Provide the (X, Y) coordinate of the cell's center where the given text is located.  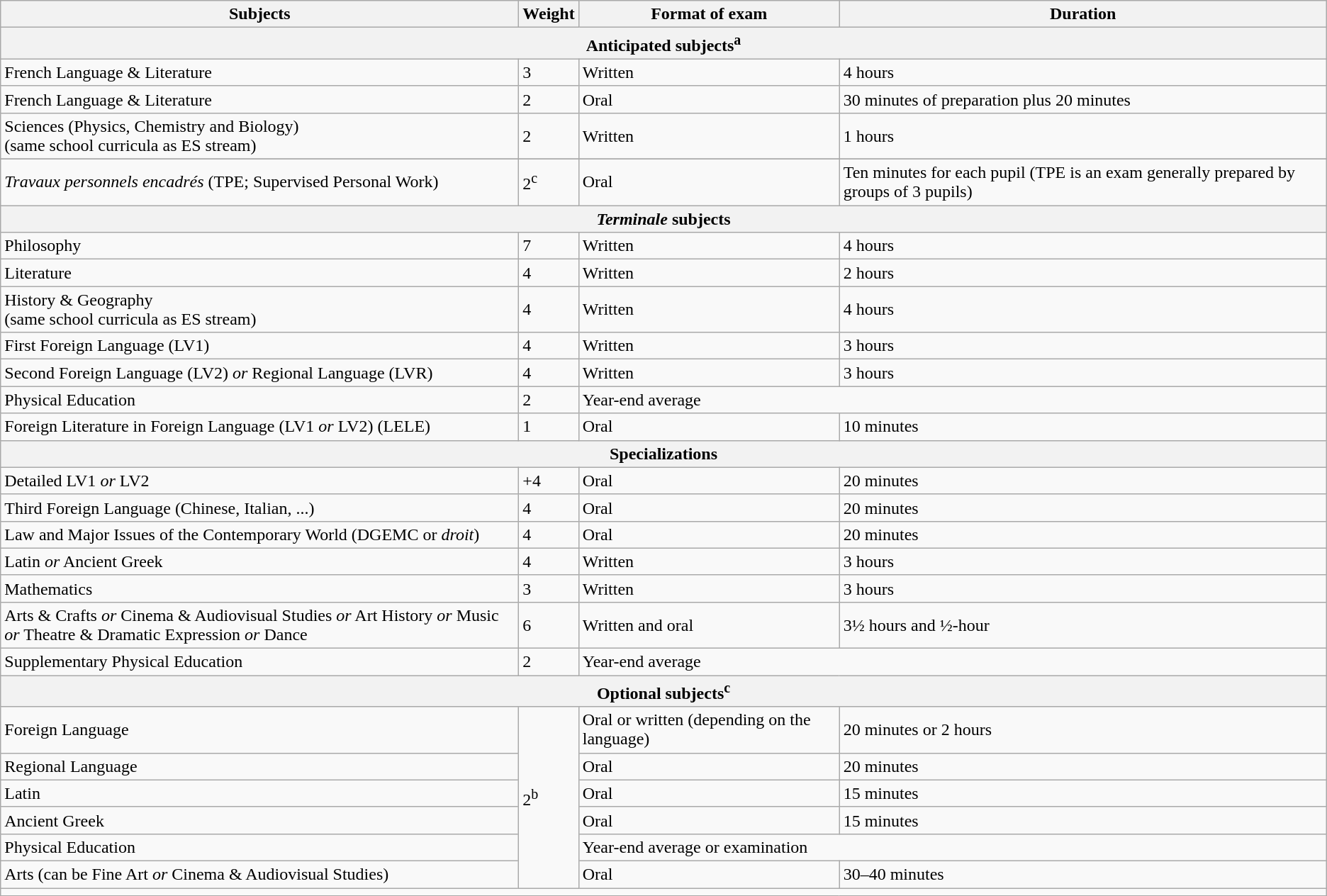
Subjects (259, 14)
Regional Language (259, 766)
Sciences (Physics, Chemistry and Biology)(same school curricula as ES stream) (259, 136)
Foreign Language (259, 730)
Weight (549, 14)
Third Foreign Language (Chinese, Italian, ...) (259, 508)
Ten minutes for each pupil (TPE is an exam generally prepared by groups of 3 pupils) (1083, 183)
First Foreign Language (LV1) (259, 346)
2b (549, 797)
Written and oral (709, 625)
Philosophy (259, 246)
Foreign Literature in Foreign Language (LV1 or LV2) (LELE) (259, 427)
Duration (1083, 14)
30 minutes of preparation plus 20 minutes (1083, 99)
3½ hours and ½-hour (1083, 625)
Year-end average or examination (953, 847)
Supplementary Physical Education (259, 662)
Terminale subjects (663, 219)
10 minutes (1083, 427)
Arts (can be Fine Art or Cinema & Audiovisual Studies) (259, 874)
History & Geography(same school curricula as ES stream) (259, 309)
Travaux personnels encadrés (TPE; Supervised Personal Work) (259, 183)
Detailed LV1 or LV2 (259, 481)
Literature (259, 273)
7 (549, 246)
Latin or Ancient Greek (259, 561)
Anticipated subjectsa (663, 44)
Optional subjectsc (663, 692)
2c (549, 183)
Latin (259, 793)
20 minutes or 2 hours (1083, 730)
Specializations (663, 454)
Format of exam (709, 14)
Ancient Greek (259, 820)
Second Foreign Language (LV2) or Regional Language (LVR) (259, 373)
30–40 minutes (1083, 874)
1 (549, 427)
+4 (549, 481)
Oral or written (depending on the language) (709, 730)
6 (549, 625)
Arts & Crafts or Cinema & Audiovisual Studies or Art History or Music or Theatre & Dramatic Expression or Dance (259, 625)
Law and Major Issues of the Contemporary World (DGEMC or droit) (259, 534)
2 hours (1083, 273)
Mathematics (259, 588)
1 hours (1083, 136)
